Capture the cell that displays the provided text and extract its [X, Y] central coordinate. 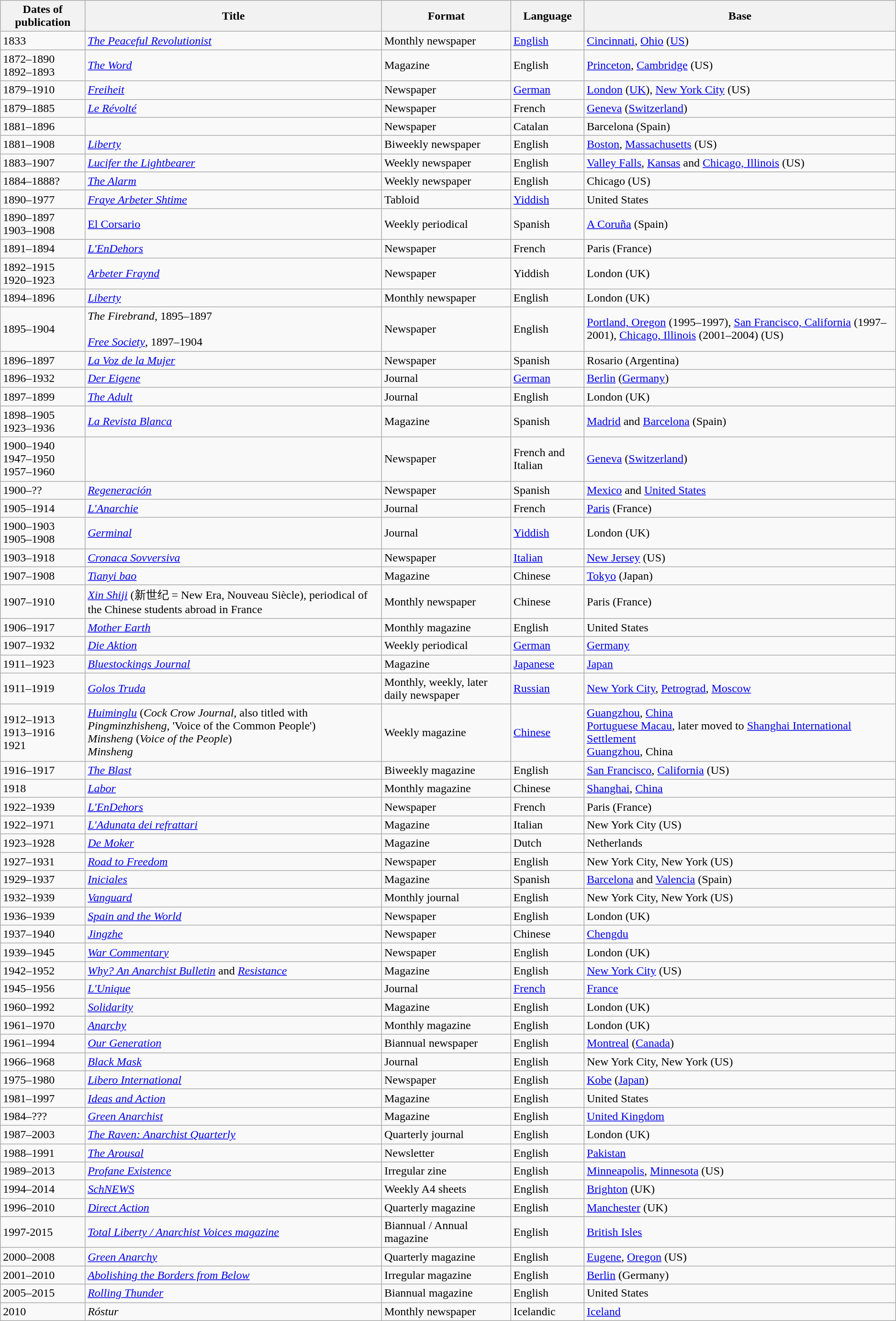
1966–1968 [43, 1062]
The Firebrand, 1895–1897Free Society, 1897–1904 [234, 329]
The Blast [234, 770]
Green Anarchy [234, 1257]
Róstur [234, 1311]
Catalan [548, 126]
1994–2014 [43, 1189]
Mother Earth [234, 627]
Huiminglu (Cock Crow Journal, also titled with Pingminzhisheng, 'Voice of the Common People')Minsheng (Voice of the People)Minsheng [234, 732]
1929–1937 [43, 880]
Mexico and United States [740, 490]
Chengdu [740, 934]
Solidarity [234, 1007]
Green Anarchist [234, 1116]
Profane Existence [234, 1171]
L'Unique [234, 989]
1890–18971903–1908 [43, 224]
1900–19401947–19501957–1960 [43, 459]
Language [548, 16]
Golos Truda [234, 688]
The Arousal [234, 1153]
Kobe (Japan) [740, 1080]
1922–1939 [43, 806]
United Kingdom [740, 1116]
Labor [234, 788]
Tokyo (Japan) [740, 576]
1989–2013 [43, 1171]
1923–1928 [43, 843]
L'Adunata dei refrattari [234, 825]
1833 [43, 41]
Netherlands [740, 843]
The Adult [234, 397]
Biweekly magazine [446, 770]
1872–18901892–1893 [43, 65]
Format [446, 16]
1984–??? [43, 1116]
1936–1939 [43, 916]
British Isles [740, 1232]
Cincinnati, Ohio (US) [740, 41]
L'Anarchie [234, 508]
1911–1923 [43, 664]
1897–1899 [43, 397]
1912–19131913–19161921 [43, 732]
Abolishing the Borders from Below [234, 1275]
Spain and the World [234, 916]
Rosario (Argentina) [740, 360]
1900–19031905–1908 [43, 533]
Russian [548, 688]
Iceland [740, 1311]
Regeneración [234, 490]
1894–1896 [43, 298]
1892–19151920–1923 [43, 273]
Tianyi bao [234, 576]
1907–1908 [43, 576]
1996–2010 [43, 1208]
Base [740, 16]
SchNEWS [234, 1189]
War Commentary [234, 952]
1945–1956 [43, 989]
Quarterly journal [446, 1134]
1883–1907 [43, 163]
1937–1940 [43, 934]
Lucifer the Lightbearer [234, 163]
Die Aktion [234, 646]
1900–?? [43, 490]
Freiheit [234, 90]
2001–2010 [43, 1275]
Barcelona (Spain) [740, 126]
1884–1888? [43, 181]
1932–1939 [43, 898]
Bluestockings Journal [234, 664]
1905–1914 [43, 508]
Fraye Arbeter Shtime [234, 199]
1961–1970 [43, 1025]
Dates of publication [43, 16]
Icelandic [548, 1311]
1907–1932 [43, 646]
San Francisco, California (US) [740, 770]
Anarchy [234, 1025]
Le Révolté [234, 108]
Monthly journal [446, 898]
2000–2008 [43, 1257]
1896–1932 [43, 379]
The Alarm [234, 181]
2005–2015 [43, 1293]
Direct Action [234, 1208]
1916–1917 [43, 770]
1906–1917 [43, 627]
Shanghai, China [740, 788]
Weekly magazine [446, 732]
Japanese [548, 664]
France [740, 989]
French and Italian [548, 459]
Black Mask [234, 1062]
Barcelona and Valencia (Spain) [740, 880]
1961–1994 [43, 1043]
Biannual / Annual magazine [446, 1232]
1898–19051923–1936 [43, 421]
1981–1997 [43, 1098]
2010 [43, 1311]
1975–1980 [43, 1080]
Biannual magazine [446, 1293]
Irregular zine [446, 1171]
Why? An Anarchist Bulletin and Resistance [234, 971]
1903–1918 [43, 558]
1988–1991 [43, 1153]
Chicago (US) [740, 181]
Princeton, Cambridge (US) [740, 65]
1939–1945 [43, 952]
Libero International [234, 1080]
The Raven: Anarchist Quarterly [234, 1134]
1911–1919 [43, 688]
1881–1896 [43, 126]
1891–1894 [43, 248]
Monthly, weekly, later daily newspaper [446, 688]
Brighton (UK) [740, 1189]
1879–1885 [43, 108]
La Voz de la Mujer [234, 360]
Road to Freedom [234, 861]
The Peaceful Revolutionist [234, 41]
A Coruña (Spain) [740, 224]
Weekly A4 sheets [446, 1189]
Biannual newspaper [446, 1043]
La Revista Blanca [234, 421]
Rolling Thunder [234, 1293]
1895–1904 [43, 329]
Jingzhe [234, 934]
Newsletter [446, 1153]
1879–1910 [43, 90]
Our Generation [234, 1043]
Minneapolis, Minnesota (US) [740, 1171]
Germinal [234, 533]
New York City, Petrograd, Moscow [740, 688]
1960–1992 [43, 1007]
London (UK), New York City (US) [740, 90]
1907–1910 [43, 602]
Portland, Oregon (1995–1997), San Francisco, California (1997–2001), Chicago, Illinois (2001–2004) (US) [740, 329]
Iniciales [234, 880]
1918 [43, 788]
De Moker [234, 843]
1922–1971 [43, 825]
Arbeter Fraynd [234, 273]
Biweekly newspaper [446, 145]
Germany [740, 646]
Tabloid [446, 199]
Der Eigene [234, 379]
Guangzhou, ChinaPortuguese Macau, later moved to Shanghai International SettlementGuangzhou, China [740, 732]
Dutch [548, 843]
Eugene, Oregon (US) [740, 1257]
Cronaca Sovversiva [234, 558]
Madrid and Barcelona (Spain) [740, 421]
1997-2015 [43, 1232]
Valley Falls, Kansas and Chicago, Illinois (US) [740, 163]
1927–1931 [43, 861]
Montreal (Canada) [740, 1043]
Boston, Massachusetts (US) [740, 145]
1881–1908 [43, 145]
Ideas and Action [234, 1098]
Irregular magazine [446, 1275]
El Corsario [234, 224]
Vanguard [234, 898]
Manchester (UK) [740, 1208]
Xin Shiji (新世纪 = New Era, Nouveau Siècle), periodical of the Chinese students abroad in France [234, 602]
1942–1952 [43, 971]
Japan [740, 664]
Title [234, 16]
Total Liberty / Anarchist Voices magazine [234, 1232]
1890–1977 [43, 199]
1896–1897 [43, 360]
New Jersey (US) [740, 558]
1987–2003 [43, 1134]
Pakistan [740, 1153]
The Word [234, 65]
